Determine the [x, y] coordinate at the center of the cell enclosing the given text.  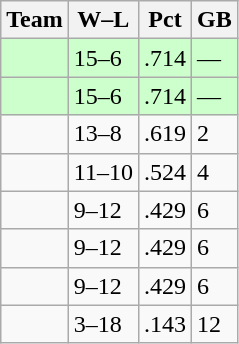
.619 [164, 134]
Pct [164, 20]
13–8 [103, 134]
12 [215, 324]
11–10 [103, 172]
.143 [164, 324]
.524 [164, 172]
2 [215, 134]
3–18 [103, 324]
W–L [103, 20]
GB [215, 20]
Team [35, 20]
4 [215, 172]
